Search for the cell housing the specified text and yield its (X, Y) center coordinate. 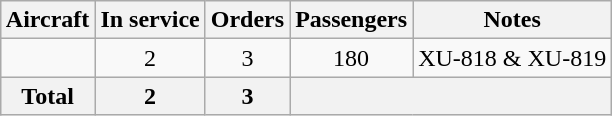
In service (150, 20)
Orders (247, 20)
XU-818 & XU-819 (512, 58)
Aircraft (48, 20)
Total (48, 96)
Notes (512, 20)
180 (352, 58)
Passengers (352, 20)
